Return (x, y) of the center of cell containing provided text 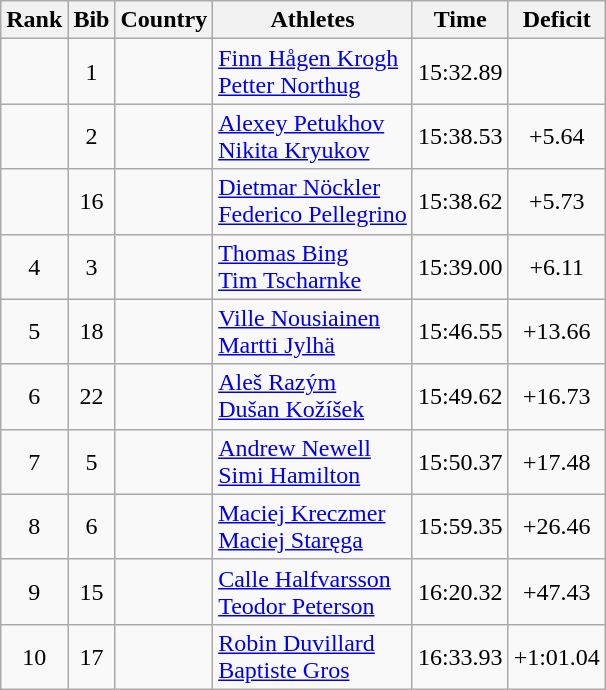
+47.43 (556, 592)
Robin DuvillardBaptiste Gros (313, 656)
15:38.62 (460, 202)
2 (92, 136)
Deficit (556, 20)
Maciej KreczmerMaciej Staręga (313, 526)
Calle HalfvarssonTeodor Peterson (313, 592)
Andrew NewellSimi Hamilton (313, 462)
+6.11 (556, 266)
15:50.37 (460, 462)
1 (92, 72)
8 (34, 526)
Finn Hågen KroghPetter Northug (313, 72)
18 (92, 332)
7 (34, 462)
+13.66 (556, 332)
17 (92, 656)
3 (92, 266)
15:46.55 (460, 332)
Time (460, 20)
Thomas BingTim Tscharnke (313, 266)
4 (34, 266)
9 (34, 592)
22 (92, 396)
+1:01.04 (556, 656)
15:49.62 (460, 396)
Bib (92, 20)
15:39.00 (460, 266)
Alexey PetukhovNikita Kryukov (313, 136)
Athletes (313, 20)
+5.64 (556, 136)
Rank (34, 20)
+26.46 (556, 526)
Country (164, 20)
+16.73 (556, 396)
16 (92, 202)
16:33.93 (460, 656)
15:32.89 (460, 72)
15:59.35 (460, 526)
15 (92, 592)
Ville NousiainenMartti Jylhä (313, 332)
15:38.53 (460, 136)
Dietmar NöcklerFederico Pellegrino (313, 202)
+17.48 (556, 462)
10 (34, 656)
+5.73 (556, 202)
16:20.32 (460, 592)
Aleš RazýmDušan Kožíšek (313, 396)
